Capture the cell that displays the provided text and extract its (X, Y) central coordinate. 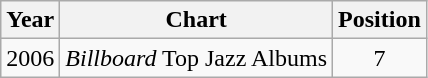
Year (30, 20)
7 (380, 58)
Billboard Top Jazz Albums (196, 58)
Position (380, 20)
Chart (196, 20)
2006 (30, 58)
